Extract the (X, Y) coordinate from the center of the cell holding the provided text.  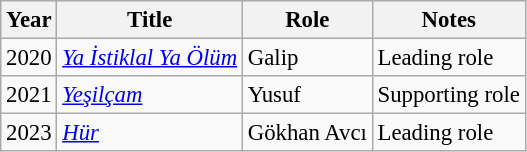
Galip (307, 58)
Ya İstiklal Ya Ölüm (150, 58)
2020 (29, 58)
Year (29, 20)
Notes (448, 20)
Role (307, 20)
Title (150, 20)
Gökhan Avcı (307, 133)
Yusuf (307, 95)
2021 (29, 95)
2023 (29, 133)
Hür (150, 133)
Supporting role (448, 95)
Yeşilçam (150, 95)
